Determine the (x, y) coordinate at the center of the cell enclosing the given text.  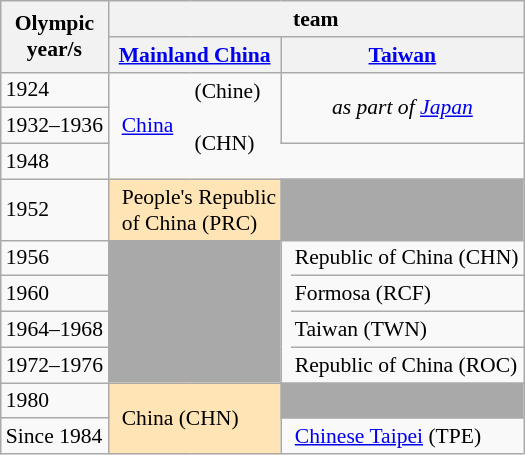
1924 (54, 90)
Taiwan (402, 55)
1972–1976 (54, 365)
as part of Japan (402, 108)
Republic of China (CHN) (408, 258)
1952 (54, 210)
(Chine) (236, 90)
1932–1936 (54, 126)
Olympicyear/s (54, 36)
(CHN) (236, 144)
Taiwan (TWN) (408, 330)
China (154, 126)
Formosa (RCF) (408, 294)
Chinese Taipei (TPE) (408, 437)
1980 (54, 401)
Mainland China (194, 55)
Republic of China (ROC) (408, 365)
China (CHN) (199, 418)
Since 1984 (54, 437)
team (316, 19)
1948 (54, 162)
1960 (54, 294)
1956 (54, 258)
People's Republicof China (PRC) (199, 210)
1964–1968 (54, 330)
